Extract the [x, y] coordinate from the center of the cell holding the provided text.  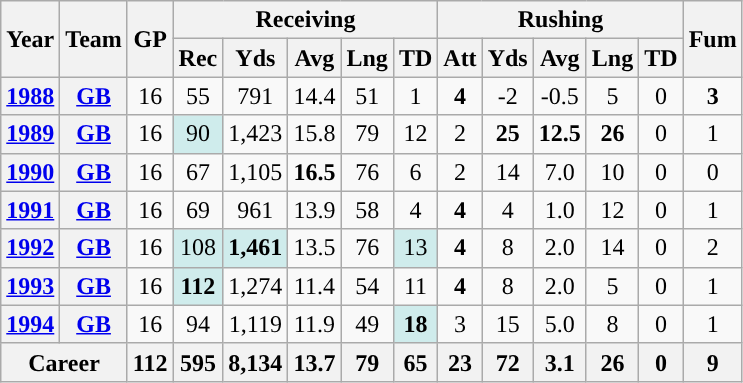
Fum [712, 39]
Rushing [560, 20]
65 [415, 362]
1990 [30, 172]
13.7 [314, 362]
595 [198, 362]
54 [367, 286]
1,105 [256, 172]
12.5 [560, 134]
1,423 [256, 134]
108 [198, 248]
6 [415, 172]
9 [712, 362]
67 [198, 172]
-0.5 [560, 96]
1989 [30, 134]
961 [256, 210]
Rec [198, 58]
15 [508, 324]
1992 [30, 248]
5.0 [560, 324]
13.5 [314, 248]
3.1 [560, 362]
49 [367, 324]
Att [460, 58]
94 [198, 324]
11.9 [314, 324]
1,119 [256, 324]
1993 [30, 286]
14.4 [314, 96]
1,274 [256, 286]
Year [30, 39]
55 [198, 96]
23 [460, 362]
18 [415, 324]
1.0 [560, 210]
15.8 [314, 134]
791 [256, 96]
11 [415, 286]
51 [367, 96]
-2 [508, 96]
Team [94, 39]
25 [508, 134]
13.9 [314, 210]
Receiving [306, 20]
72 [508, 362]
GP [150, 39]
16.5 [314, 172]
1991 [30, 210]
1,461 [256, 248]
11.4 [314, 286]
13 [415, 248]
8,134 [256, 362]
69 [198, 210]
90 [198, 134]
10 [612, 172]
58 [367, 210]
1988 [30, 96]
Career [64, 362]
1994 [30, 324]
7.0 [560, 172]
